Scan for the cell matching the given text and deliver its [x, y] coordinate at center. 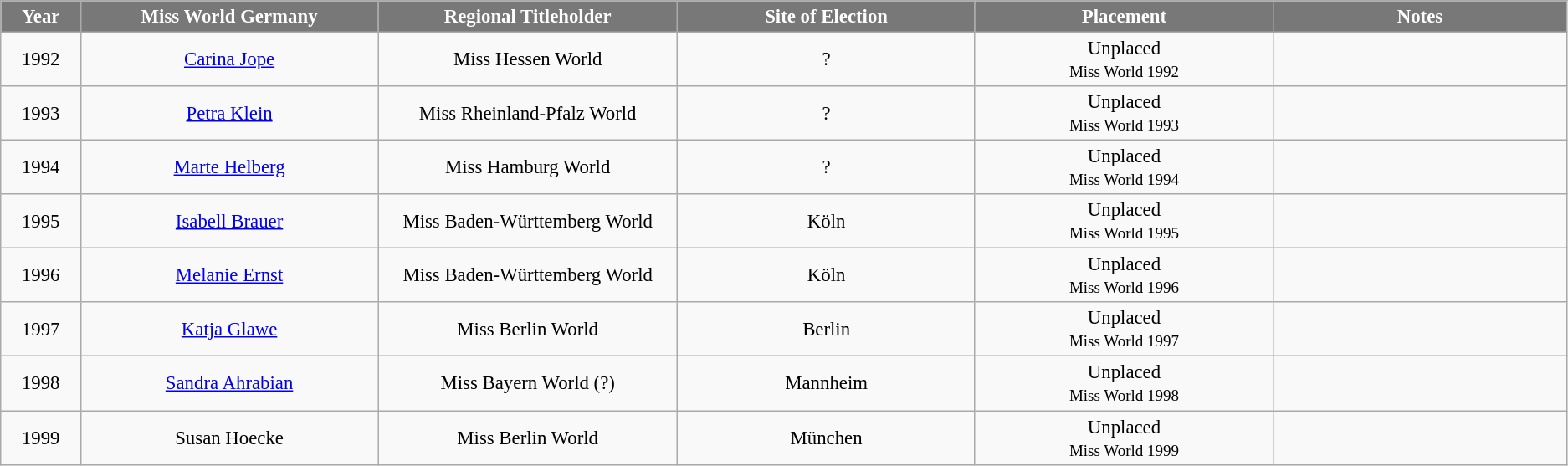
Mannheim [827, 383]
Miss Bayern World (?) [528, 383]
1992 [41, 60]
Isabell Brauer [229, 221]
1998 [41, 383]
Miss Rheinland-Pfalz World [528, 114]
1996 [41, 276]
Berlin [827, 330]
Miss Hessen World [528, 60]
Placement [1124, 17]
UnplacedMiss World 1998 [1124, 383]
UnplacedMiss World 1997 [1124, 330]
Year [41, 17]
Marte Helberg [229, 167]
1993 [41, 114]
UnplacedMiss World 1993 [1124, 114]
Susan Hoecke [229, 438]
Notes [1419, 17]
Regional Titleholder [528, 17]
1995 [41, 221]
1997 [41, 330]
UnplacedMiss World 1992 [1124, 60]
Melanie Ernst [229, 276]
Sandra Ahrabian [229, 383]
Petra Klein [229, 114]
1999 [41, 438]
Miss World Germany [229, 17]
Carina Jope [229, 60]
Miss Hamburg World [528, 167]
1994 [41, 167]
UnplacedMiss World 1995 [1124, 221]
Site of Election [827, 17]
Katja Glawe [229, 330]
München [827, 438]
UnplacedMiss World 1999 [1124, 438]
UnplacedMiss World 1996 [1124, 276]
UnplacedMiss World 1994 [1124, 167]
